Identify which cell holds the provided text, then report its [x, y] central coordinate. 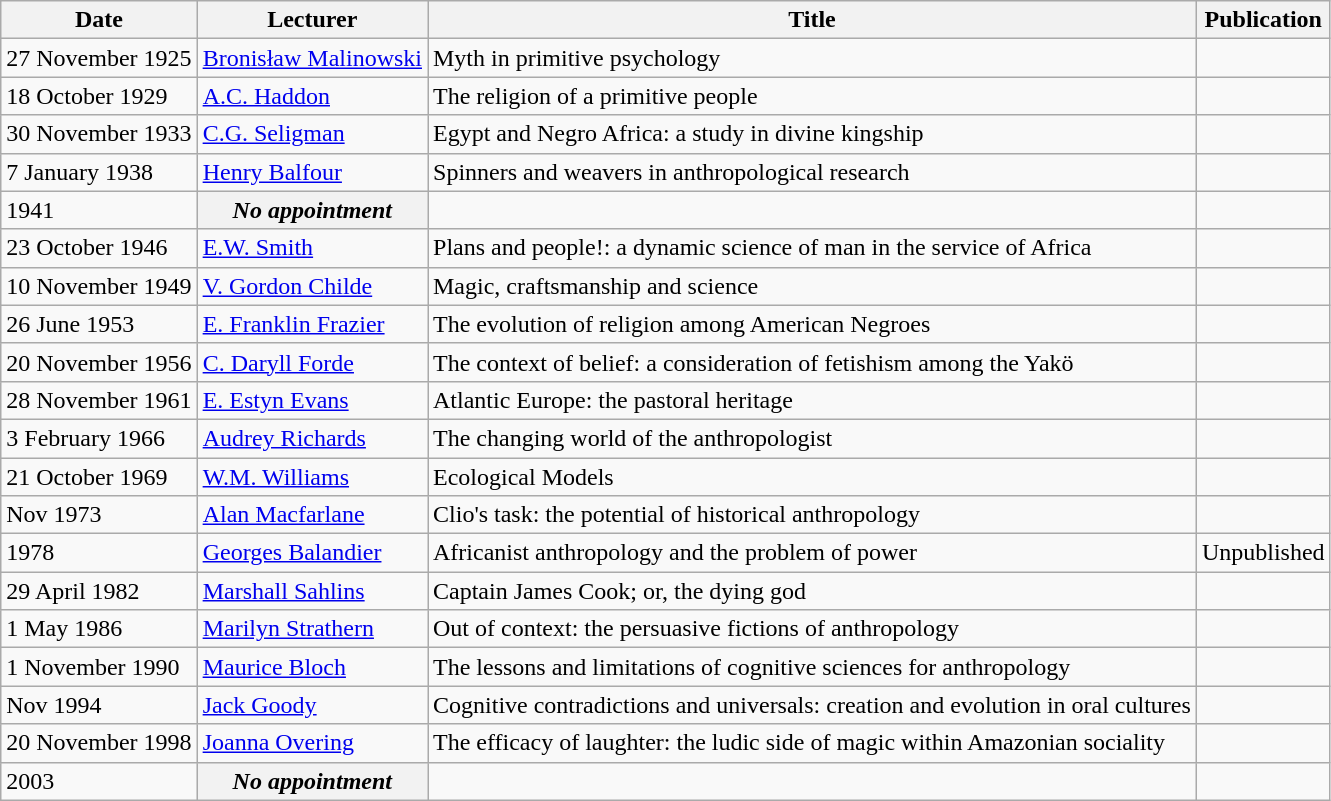
Cognitive contradictions and universals: creation and evolution in oral cultures [812, 705]
Audrey Richards [312, 438]
C.G. Seligman [312, 134]
E. Franklin Frazier [312, 324]
Lecturer [312, 20]
Egypt and Negro Africa: a study in divine kingship [812, 134]
23 October 1946 [99, 248]
E. Estyn Evans [312, 400]
Magic, craftsmanship and science [812, 286]
20 November 1956 [99, 362]
Myth in primitive psychology [812, 58]
26 June 1953 [99, 324]
W.M. Williams [312, 477]
A.C. Haddon [312, 96]
Joanna Overing [312, 743]
20 November 1998 [99, 743]
The context of belief: a consideration of fetishism among the Yakö [812, 362]
28 November 1961 [99, 400]
Alan Macfarlane [312, 515]
Ecological Models [812, 477]
1 November 1990 [99, 667]
1 May 1986 [99, 629]
Nov 1973 [99, 515]
7 January 1938 [99, 172]
Clio's task: the potential of historical anthropology [812, 515]
The efficacy of laughter: the ludic side of magic within Amazonian sociality [812, 743]
10 November 1949 [99, 286]
Publication [1263, 20]
The evolution of religion among American Negroes [812, 324]
C. Daryll Forde [312, 362]
21 October 1969 [99, 477]
29 April 1982 [99, 591]
3 February 1966 [99, 438]
Henry Balfour [312, 172]
V. Gordon Childe [312, 286]
The changing world of the anthropologist [812, 438]
30 November 1933 [99, 134]
Jack Goody [312, 705]
27 November 1925 [99, 58]
Marilyn Strathern [312, 629]
Maurice Bloch [312, 667]
Georges Balandier [312, 553]
The religion of a primitive people [812, 96]
Marshall Sahlins [312, 591]
E.W. Smith [312, 248]
Title [812, 20]
1978 [99, 553]
1941 [99, 210]
Spinners and weavers in anthropological research [812, 172]
Nov 1994 [99, 705]
Date [99, 20]
Out of context: the persuasive fictions of anthropology [812, 629]
Unpublished [1263, 553]
Bronisław Malinowski [312, 58]
The lessons and limitations of cognitive sciences for anthropology [812, 667]
Captain James Cook; or, the dying god [812, 591]
Atlantic Europe: the pastoral heritage [812, 400]
Africanist anthropology and the problem of power [812, 553]
18 October 1929 [99, 96]
Plans and people!: a dynamic science of man in the service of Africa [812, 248]
2003 [99, 781]
